Provide the [x, y] coordinate of the cell's center where the given text is located.  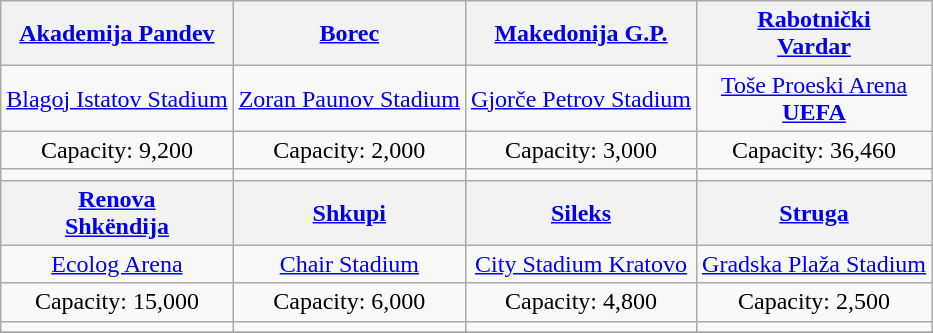
Capacity: 36,460 [814, 150]
City Stadium Kratovo [582, 264]
Toše Proeski Arena UEFA [814, 98]
Borec [349, 34]
Capacity: 2,500 [814, 302]
Chair Stadium [349, 264]
Capacity: 4,800 [582, 302]
Makedonija G.P. [582, 34]
Capacity: 15,000 [117, 302]
Capacity: 9,200 [117, 150]
RabotničkiVardar [814, 34]
Shkupi [349, 212]
Blagoj Istatov Stadium [117, 98]
Akademija Pandev [117, 34]
Gjorče Petrov Stadium [582, 98]
RenovaShkëndija [117, 212]
Capacity: 3,000 [582, 150]
Ecolog Arena [117, 264]
Capacity: 2,000 [349, 150]
Sileks [582, 212]
Zoran Paunov Stadium [349, 98]
Gradska Plaža Stadium [814, 264]
Capacity: 6,000 [349, 302]
Struga [814, 212]
